Capture the cell that displays the provided text and extract its (x, y) central coordinate. 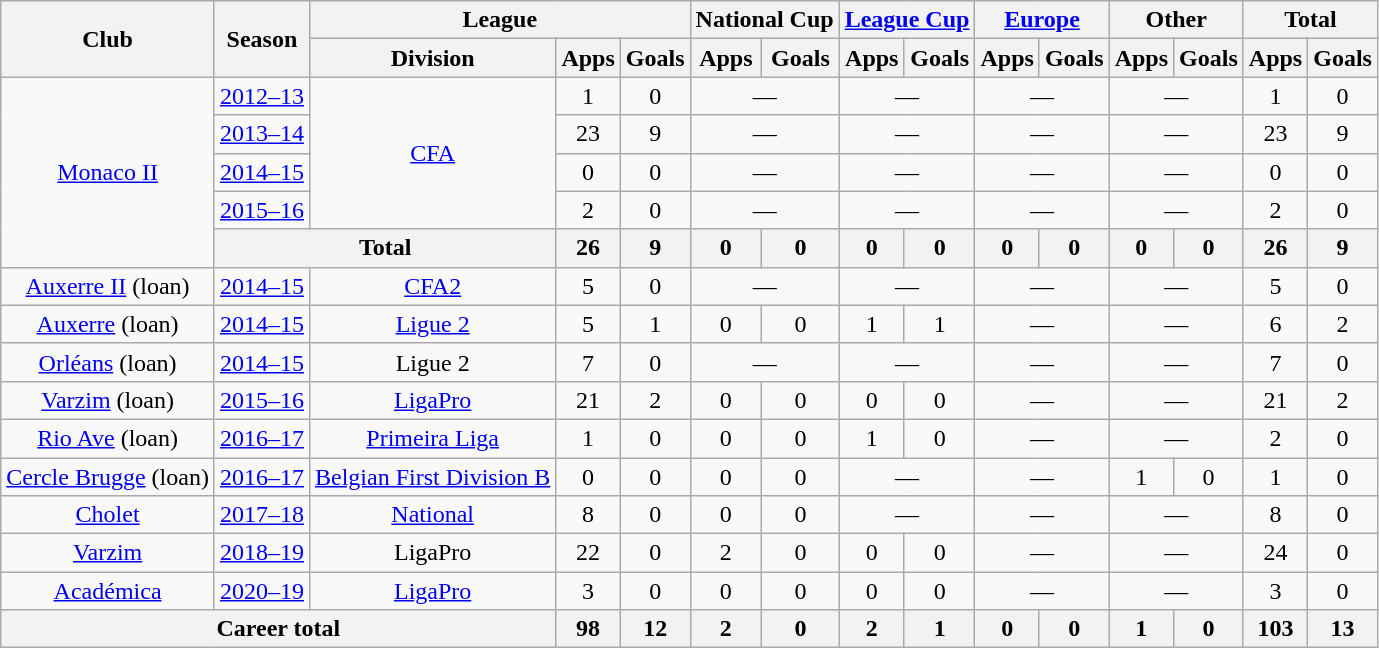
Primeira Liga (432, 438)
Career total (278, 629)
98 (588, 629)
Other (1176, 20)
Auxerre II (loan) (108, 286)
Belgian First Division B (432, 477)
Rio Ave (loan) (108, 438)
2013–14 (262, 134)
2018–19 (262, 553)
Académica (108, 591)
2012–13 (262, 96)
Europe (1042, 20)
2017–18 (262, 515)
Club (108, 39)
24 (1275, 553)
CFA2 (432, 286)
Division (432, 58)
Varzim (108, 553)
12 (655, 629)
Monaco II (108, 172)
Cholet (108, 515)
Season (262, 39)
League Cup (907, 20)
6 (1275, 324)
22 (588, 553)
Cercle Brugge (loan) (108, 477)
Varzim (loan) (108, 400)
Auxerre (loan) (108, 324)
National Cup (764, 20)
League (500, 20)
Orléans (loan) (108, 362)
CFA (432, 153)
13 (1343, 629)
2020–19 (262, 591)
National (432, 515)
103 (1275, 629)
